Detect which cell encompasses the target text, then output its [x, y] center coordinate. 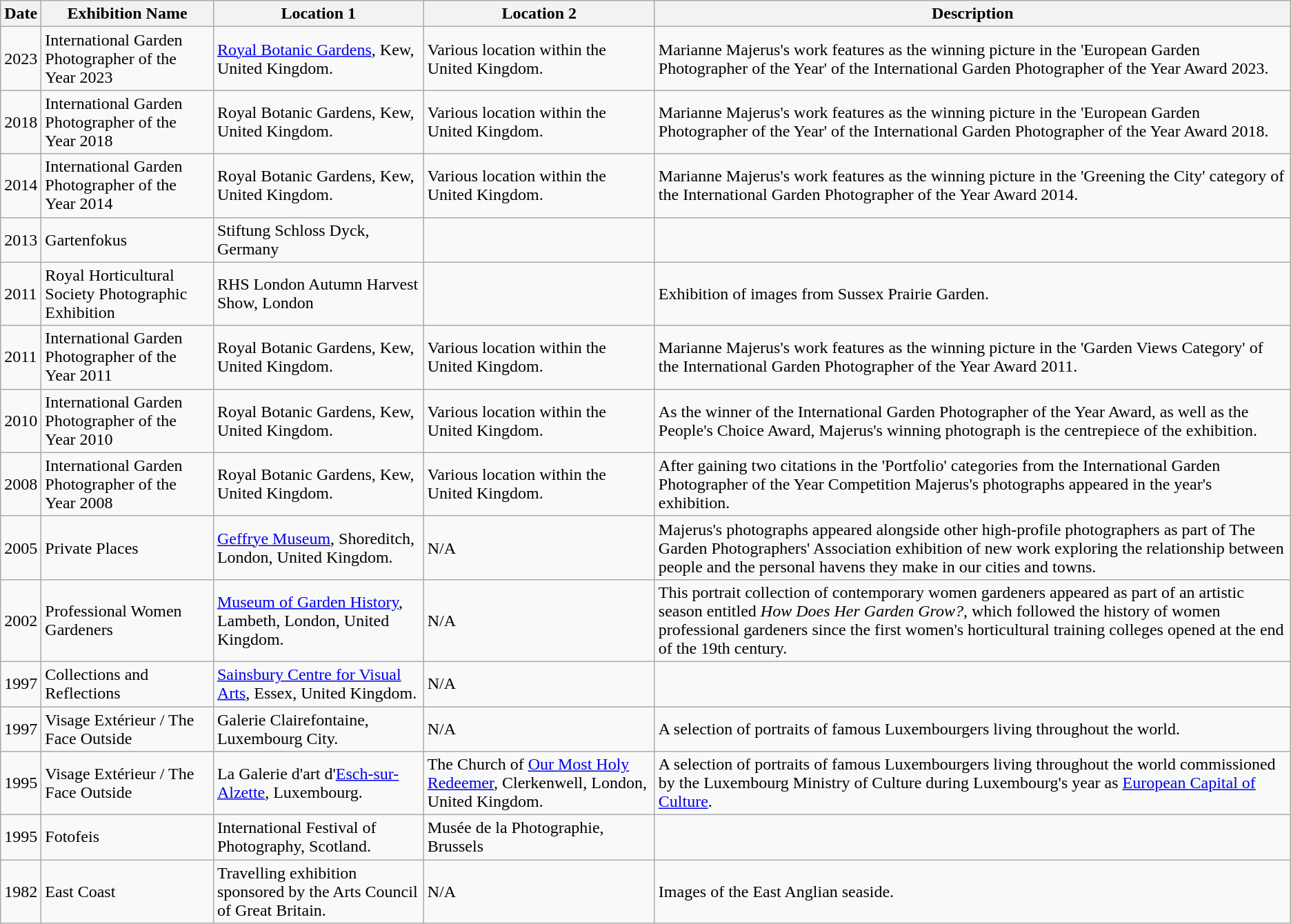
Collections and Reflections [128, 684]
Sainsbury Centre for Visual Arts, Essex, United Kingdom. [319, 684]
Location 1 [319, 14]
Travelling exhibition sponsored by the Arts Council of Great Britain. [319, 892]
Musée de la Photographie, Brussels [539, 837]
Stiftung Schloss Dyck, Germany [319, 240]
2010 [21, 421]
Professional Women Gardeners [128, 621]
La Galerie d'art d'Esch-sur-Alzette, Luxembourg. [319, 783]
Location 2 [539, 14]
Fotofeis [128, 837]
East Coast [128, 892]
A selection of portraits of famous Luxembourgers living throughout the world. [972, 728]
2013 [21, 240]
International Garden Photographer of the Year 2023 [128, 59]
2023 [21, 59]
The Church of Our Most Holy Redeemer, Clerkenwell, London, United Kingdom. [539, 783]
International Festival of Photography, Scotland. [319, 837]
Date [21, 14]
2018 [21, 122]
International Garden Photographer of the Year 2008 [128, 484]
International Garden Photographer of the Year 2014 [128, 185]
Exhibition Name [128, 14]
RHS London Autumn Harvest Show, London [319, 294]
Galerie Clairefontaine, Luxembourg City. [319, 728]
Museum of Garden History, Lambeth, London, United Kingdom. [319, 621]
1982 [21, 892]
Gartenfokus [128, 240]
Exhibition of images from Sussex Prairie Garden. [972, 294]
Royal Horticultural Society Photographic Exhibition [128, 294]
International Garden Photographer of the Year 2018 [128, 122]
Private Places [128, 548]
Images of the East Anglian seaside. [972, 892]
2002 [21, 621]
Description [972, 14]
International Garden Photographer of the Year 2011 [128, 357]
2005 [21, 548]
2014 [21, 185]
International Garden Photographer of the Year 2010 [128, 421]
Geffrye Museum, Shoreditch, London, United Kingdom. [319, 548]
2008 [21, 484]
